Scan for the cell matching the given text and deliver its (x, y) coordinate at center. 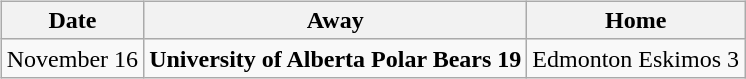
University of Alberta Polar Bears 19 (336, 58)
Edmonton Eskimos 3 (636, 58)
Home (636, 20)
Away (336, 20)
November 16 (72, 58)
Date (72, 20)
